Capture the cell that displays the provided text and extract its [X, Y] central coordinate. 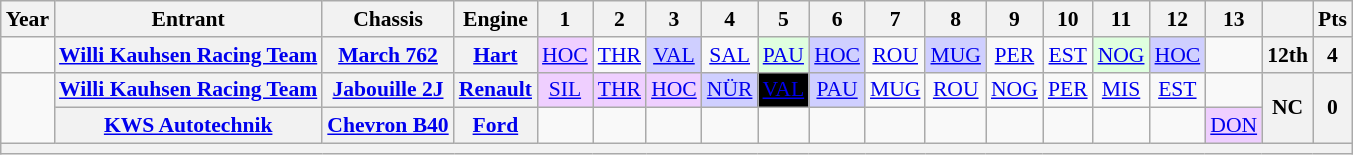
2 [620, 19]
March 762 [388, 55]
SAL [730, 55]
6 [837, 19]
Chevron B40 [388, 126]
8 [956, 19]
Engine [496, 19]
10 [1068, 19]
1 [565, 19]
Ford [496, 126]
9 [1014, 19]
Hart [496, 55]
NÜR [730, 90]
NC [1288, 108]
Entrant [188, 19]
5 [784, 19]
KWS Autotechnik [188, 126]
DON [1234, 126]
Renault [496, 90]
3 [674, 19]
Year [28, 19]
MIS [1122, 90]
Jabouille 2J [388, 90]
13 [1234, 19]
12 [1178, 19]
7 [896, 19]
11 [1122, 19]
SIL [565, 90]
Chassis [388, 19]
0 [1332, 108]
Pts [1332, 19]
12th [1288, 55]
